Find where the given text appears and provide that cell's center as (x, y) coordinate. 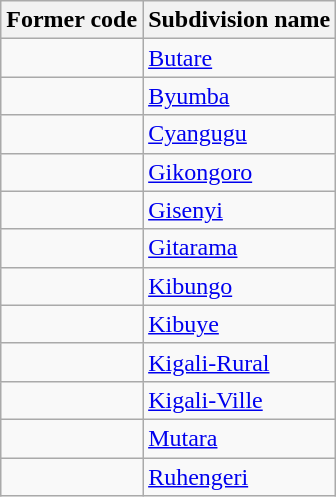
Kibungo (240, 286)
Kigali-Ville (240, 400)
Subdivision name (240, 20)
Byumba (240, 96)
Former code (72, 20)
Gitarama (240, 248)
Gisenyi (240, 210)
Butare (240, 58)
Ruhengeri (240, 477)
Kibuye (240, 324)
Cyangugu (240, 134)
Gikongoro (240, 172)
Mutara (240, 438)
Kigali-Rural (240, 362)
